Search for the cell housing the specified text and yield its (x, y) center coordinate. 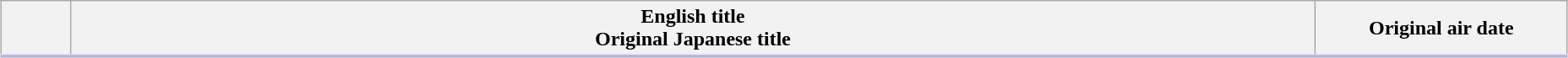
Original air date (1441, 29)
English titleOriginal Japanese title (693, 29)
